Search for the cell housing the specified text and yield its [X, Y] center coordinate. 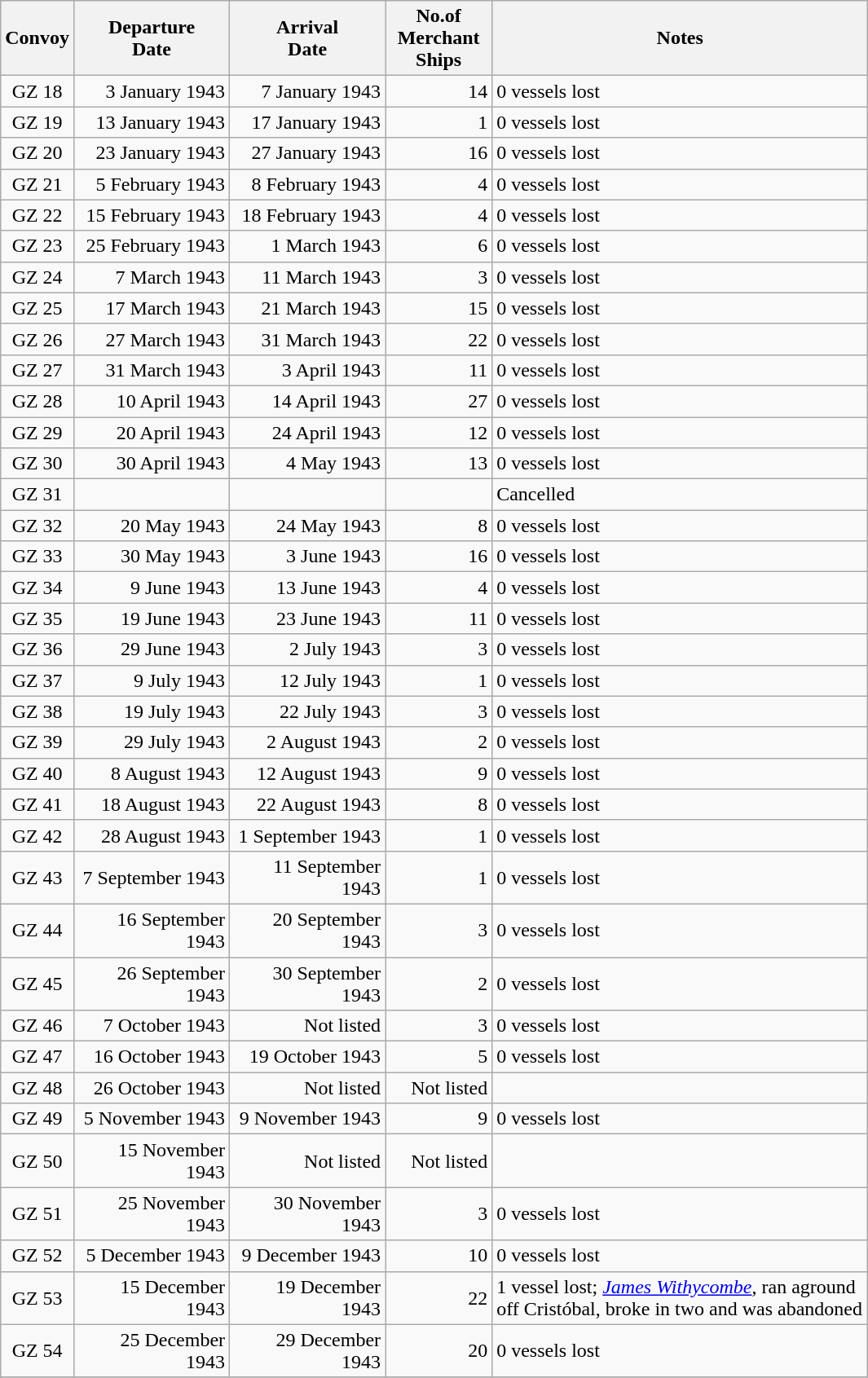
17 March 1943 [152, 308]
27 January 1943 [308, 153]
5 February 1943 [152, 184]
10 April 1943 [152, 401]
26 September 1943 [152, 983]
11 March 1943 [308, 277]
Convoy [37, 38]
25 February 1943 [152, 246]
GZ 31 [37, 495]
GZ 28 [37, 401]
24 May 1943 [308, 526]
7 January 1943 [308, 91]
GZ 39 [37, 742]
2 July 1943 [308, 649]
GZ 33 [37, 557]
2 August 1943 [308, 742]
GZ 20 [37, 153]
3 January 1943 [152, 91]
22 July 1943 [308, 711]
GZ 40 [37, 773]
GZ 51 [37, 1214]
GZ 27 [37, 370]
GZ 25 [37, 308]
16 September 1943 [152, 931]
19 June 1943 [152, 619]
12 July 1943 [308, 680]
ArrivalDate [308, 38]
16 October 1943 [152, 1057]
No.of Merchant Ships [438, 38]
GZ 37 [37, 680]
GZ 21 [37, 184]
1 March 1943 [308, 246]
13 [438, 464]
GZ 29 [37, 433]
15 [438, 308]
15 November 1943 [152, 1160]
5 December 1943 [152, 1256]
Cancelled [680, 495]
7 March 1943 [152, 277]
19 December 1943 [308, 1297]
GZ 18 [37, 91]
18 February 1943 [308, 215]
6 [438, 246]
7 September 1943 [152, 877]
3 April 1943 [308, 370]
10 [438, 1256]
9 July 1943 [152, 680]
GZ 52 [37, 1256]
15 February 1943 [152, 215]
9 November 1943 [308, 1119]
5 [438, 1057]
14 [438, 91]
GZ 41 [37, 804]
20 [438, 1351]
13 June 1943 [308, 588]
1 vessel lost; James Withycombe, ran aground off Cristóbal, broke in two and was abandoned [680, 1297]
GZ 47 [37, 1057]
GZ 35 [37, 619]
4 May 1943 [308, 464]
3 June 1943 [308, 557]
11 September 1943 [308, 877]
30 April 1943 [152, 464]
5 November 1943 [152, 1119]
20 September 1943 [308, 931]
8 February 1943 [308, 184]
25 December 1943 [152, 1351]
29 July 1943 [152, 742]
25 November 1943 [152, 1214]
GZ 34 [37, 588]
23 June 1943 [308, 619]
GZ 26 [37, 339]
GZ 36 [37, 649]
GZ 24 [37, 277]
12 August 1943 [308, 773]
GZ 43 [37, 877]
1 September 1943 [308, 835]
9 June 1943 [152, 588]
GZ 23 [37, 246]
8 August 1943 [152, 773]
GZ 53 [37, 1297]
30 September 1943 [308, 983]
13 January 1943 [152, 122]
15 December 1943 [152, 1297]
27 [438, 401]
24 April 1943 [308, 433]
23 January 1943 [152, 153]
22 August 1943 [308, 804]
17 January 1943 [308, 122]
26 October 1943 [152, 1088]
GZ 49 [37, 1119]
19 July 1943 [152, 711]
GZ 46 [37, 1026]
29 December 1943 [308, 1351]
GZ 54 [37, 1351]
20 April 1943 [152, 433]
GZ 22 [37, 215]
29 June 1943 [152, 649]
9 December 1943 [308, 1256]
GZ 19 [37, 122]
GZ 48 [37, 1088]
GZ 42 [37, 835]
28 August 1943 [152, 835]
Notes [680, 38]
30 May 1943 [152, 557]
GZ 45 [37, 983]
18 August 1943 [152, 804]
GZ 44 [37, 931]
GZ 38 [37, 711]
GZ 30 [37, 464]
27 March 1943 [152, 339]
12 [438, 433]
19 October 1943 [308, 1057]
30 November 1943 [308, 1214]
14 April 1943 [308, 401]
21 March 1943 [308, 308]
20 May 1943 [152, 526]
GZ 32 [37, 526]
DepartureDate [152, 38]
GZ 50 [37, 1160]
7 October 1943 [152, 1026]
